Pinpoint the cell where the given text exists, returning its (x, y) midpoint coordinate. 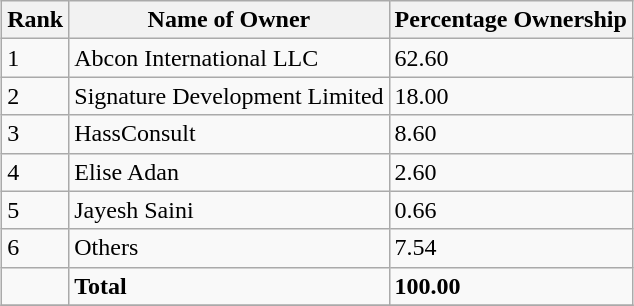
Rank (36, 20)
100.00 (510, 286)
Name of Owner (229, 20)
4 (36, 172)
18.00 (510, 96)
2.60 (510, 172)
Signature Development Limited (229, 96)
0.66 (510, 210)
Others (229, 248)
Total (229, 286)
5 (36, 210)
2 (36, 96)
1 (36, 58)
6 (36, 248)
Elise Adan (229, 172)
7.54 (510, 248)
8.60 (510, 134)
HassConsult (229, 134)
3 (36, 134)
Jayesh Saini (229, 210)
62.60 (510, 58)
Percentage Ownership (510, 20)
Abcon International LLC (229, 58)
